Detect which cell encompasses the target text, then output its (x, y) center coordinate. 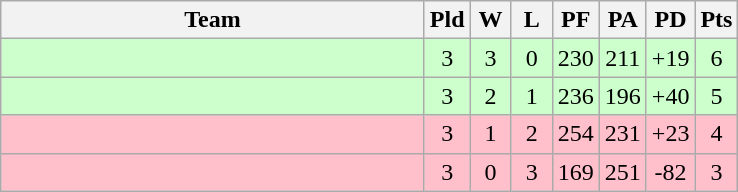
251 (622, 172)
+23 (670, 134)
L (532, 20)
169 (576, 172)
4 (716, 134)
196 (622, 96)
Team (213, 20)
6 (716, 58)
-82 (670, 172)
W (490, 20)
236 (576, 96)
PD (670, 20)
Pts (716, 20)
254 (576, 134)
PF (576, 20)
+40 (670, 96)
230 (576, 58)
231 (622, 134)
PA (622, 20)
+19 (670, 58)
211 (622, 58)
5 (716, 96)
Pld (447, 20)
